Detect which cell encompasses the target text, then output its (x, y) center coordinate. 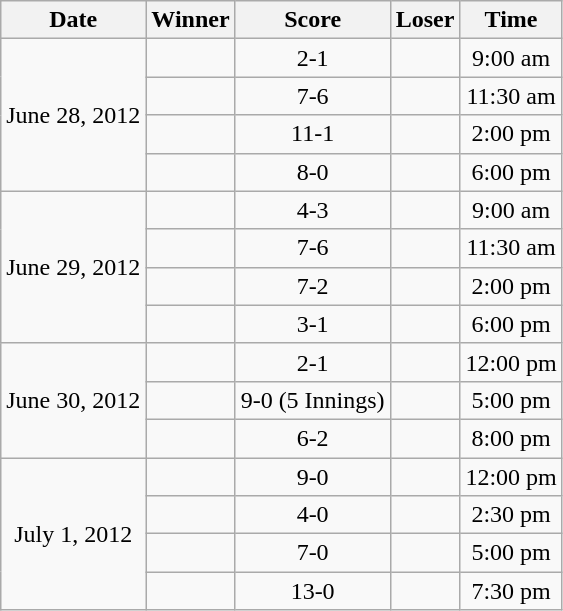
Date (74, 20)
4-3 (312, 210)
7:30 pm (511, 591)
2:30 pm (511, 515)
Time (511, 20)
June 29, 2012 (74, 267)
4-0 (312, 515)
3-1 (312, 324)
8:00 pm (511, 438)
Winner (190, 20)
June 30, 2012 (74, 400)
11-1 (312, 134)
6-2 (312, 438)
June 28, 2012 (74, 115)
Loser (425, 20)
9-0 (312, 477)
7-0 (312, 553)
8-0 (312, 172)
7-2 (312, 286)
9-0 (5 Innings) (312, 400)
July 1, 2012 (74, 534)
Score (312, 20)
13-0 (312, 591)
